Output the (X, Y) coordinate of the center of the cell containing the given text.  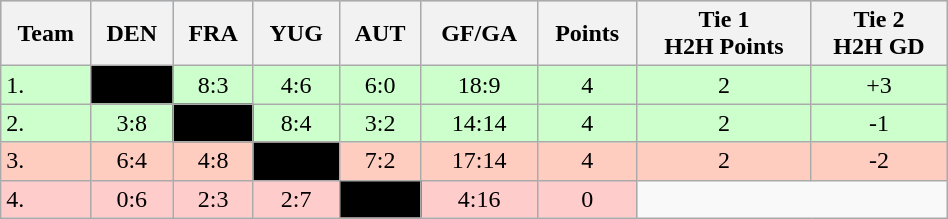
GF/GA (479, 34)
FRA (213, 34)
3. (46, 161)
-2 (879, 161)
Tie 2 H2H GD (879, 34)
Points (587, 34)
18:9 (479, 85)
14:14 (479, 123)
YUG (296, 34)
2. (46, 123)
0 (587, 199)
8:3 (213, 85)
3:2 (380, 123)
+3 (879, 85)
Team (46, 34)
1. (46, 85)
Tie 1 H2H Points (724, 34)
17:14 (479, 161)
7:2 (380, 161)
8:4 (296, 123)
3:8 (132, 123)
4:6 (296, 85)
6:4 (132, 161)
2:3 (213, 199)
4:16 (479, 199)
6:0 (380, 85)
-1 (879, 123)
2:7 (296, 199)
AUT (380, 34)
4:8 (213, 161)
DEN (132, 34)
4. (46, 199)
0:6 (132, 199)
